Locate the cell with the specified text and output its [x, y] center coordinate. 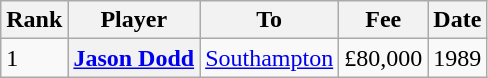
Rank [34, 20]
1 [34, 58]
Southampton [270, 58]
To [270, 20]
Fee [384, 20]
£80,000 [384, 58]
Jason Dodd [134, 58]
1989 [458, 58]
Player [134, 20]
Date [458, 20]
